Capture the cell that displays the provided text and extract its (X, Y) central coordinate. 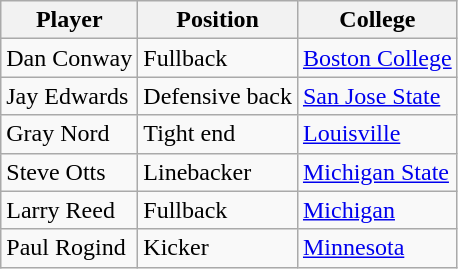
Minnesota (377, 248)
Player (70, 20)
Dan Conway (70, 58)
Gray Nord (70, 134)
Tight end (218, 134)
Boston College (377, 58)
College (377, 20)
Michigan (377, 210)
Louisville (377, 134)
Steve Otts (70, 172)
Jay Edwards (70, 96)
Larry Reed (70, 210)
San Jose State (377, 96)
Position (218, 20)
Linebacker (218, 172)
Defensive back (218, 96)
Michigan State (377, 172)
Kicker (218, 248)
Paul Rogind (70, 248)
